From the cell containing the given text, extract its center point as (x, y) coordinate. 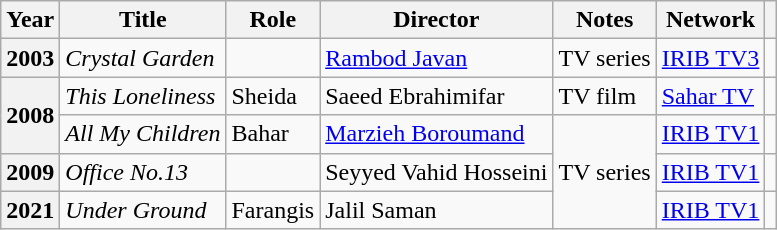
Marzieh Boroumand (436, 134)
IRIB TV3 (710, 58)
Farangis (273, 210)
All My Children (143, 134)
2009 (30, 172)
Role (273, 20)
Year (30, 20)
Crystal Garden (143, 58)
Under Ground (143, 210)
Saeed Ebrahimifar (436, 96)
Title (143, 20)
Network (710, 20)
Office No.13 (143, 172)
Director (436, 20)
2008 (30, 115)
2003 (30, 58)
2021 (30, 210)
Bahar (273, 134)
Sahar TV (710, 96)
Jalil Saman (436, 210)
TV film (604, 96)
Notes (604, 20)
This Loneliness (143, 96)
Sheida (273, 96)
Seyyed Vahid Hosseini (436, 172)
Rambod Javan (436, 58)
